For the text-containing cell, return its midpoint in [x, y] coordinate format. 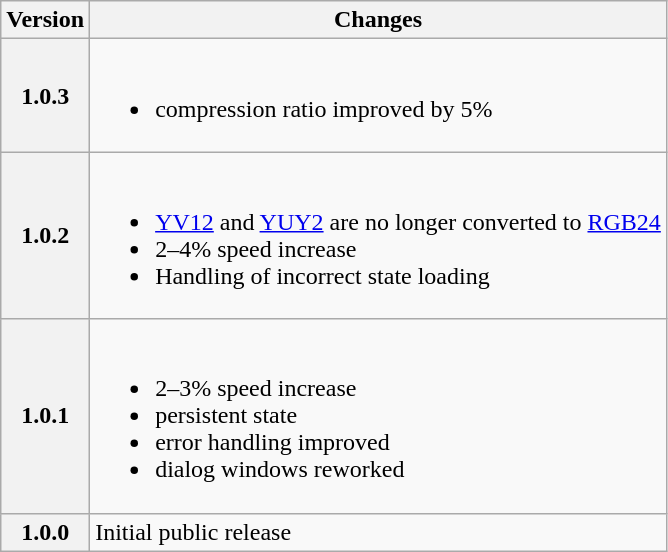
2–3% speed increasepersistent stateerror handling improveddialog windows reworked [378, 416]
compression ratio improved by 5% [378, 96]
Changes [378, 20]
Initial public release [378, 532]
1.0.2 [46, 236]
1.0.3 [46, 96]
1.0.0 [46, 532]
YV12 and YUY2 are no longer converted to RGB242–4% speed increaseHandling of incorrect state loading [378, 236]
Version [46, 20]
1.0.1 [46, 416]
